Return the [x, y] coordinate for the center point of the cell that contains the specified text.  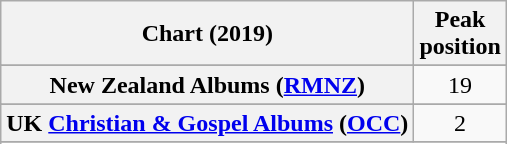
Chart (2019) [208, 34]
New Zealand Albums (RMNZ) [208, 85]
Peakposition [460, 34]
UK Christian & Gospel Albums (OCC) [208, 123]
2 [460, 123]
19 [460, 85]
